From the cell containing the given text, extract its center point as (X, Y) coordinate. 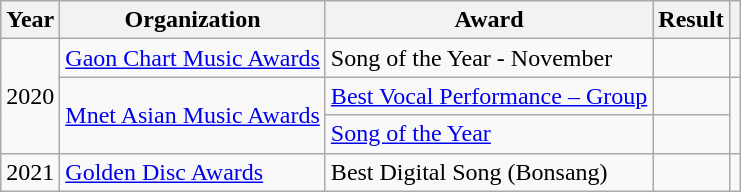
Mnet Asian Music Awards (193, 115)
Best Digital Song (Bonsang) (488, 172)
Award (488, 20)
Best Vocal Performance – Group (488, 96)
2020 (30, 96)
Song of the Year - November (488, 58)
Song of the Year (488, 134)
Golden Disc Awards (193, 172)
Result (691, 20)
Organization (193, 20)
Gaon Chart Music Awards (193, 58)
Year (30, 20)
2021 (30, 172)
